Determine the [X, Y] coordinate at the center of the cell enclosing the given text.  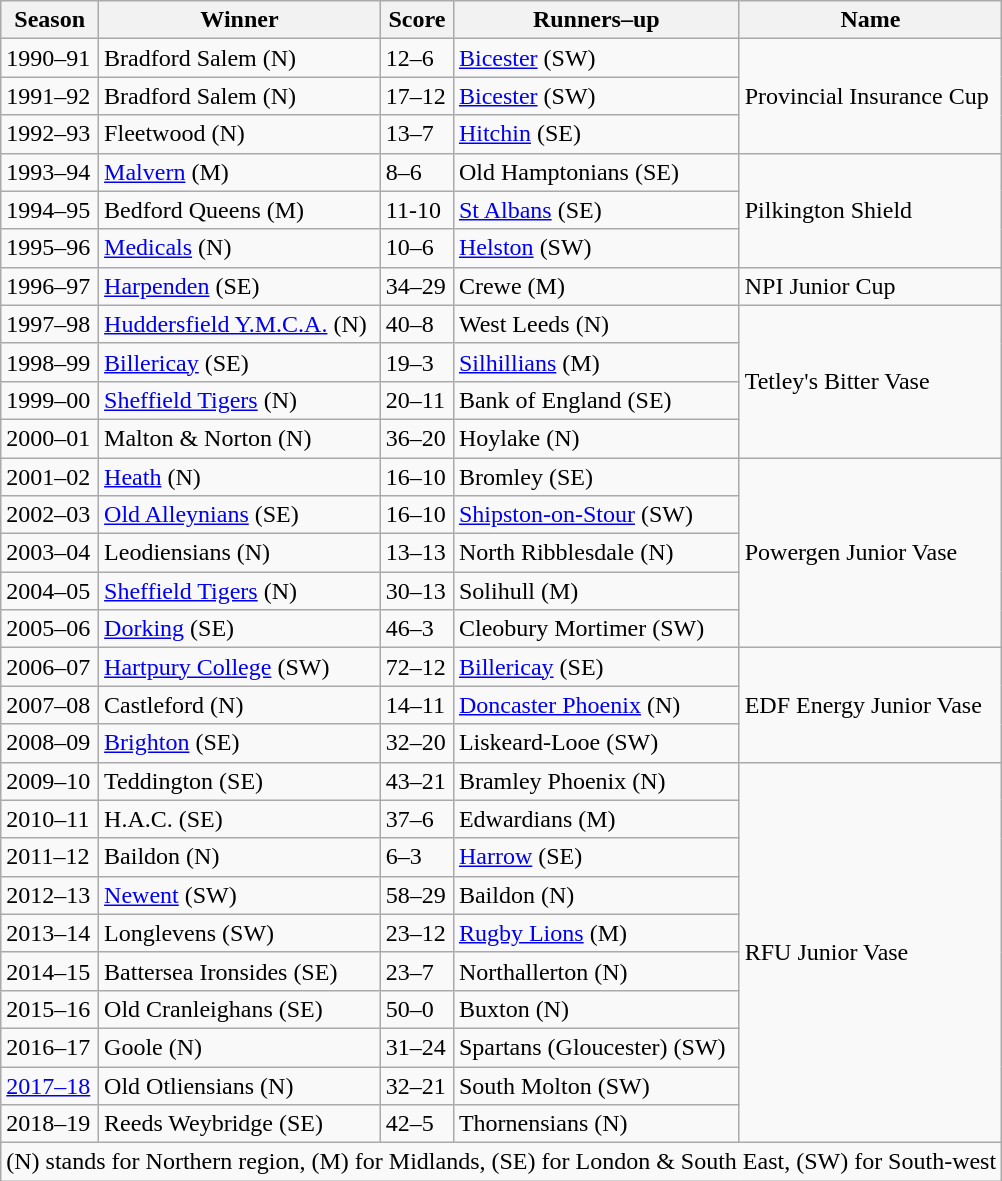
36–20 [416, 438]
32–21 [416, 1085]
20–11 [416, 400]
40–8 [416, 324]
Battersea Ironsides (SE) [240, 971]
Castleford (N) [240, 705]
NPI Junior Cup [870, 286]
Teddington (SE) [240, 781]
1993–94 [50, 172]
Crewe (M) [596, 286]
Winner [240, 20]
13–13 [416, 553]
1990–91 [50, 58]
Old Alleynians (SE) [240, 515]
2012–13 [50, 895]
Fleetwood (N) [240, 134]
Spartans (Gloucester) (SW) [596, 1047]
2015–16 [50, 1009]
Old Cranleighans (SE) [240, 1009]
Edwardians (M) [596, 819]
Harpenden (SE) [240, 286]
Pilkington Shield [870, 210]
2008–09 [50, 743]
2001–02 [50, 477]
2018–19 [50, 1124]
Reeds Weybridge (SE) [240, 1124]
Silhillians (M) [596, 362]
2014–15 [50, 971]
23–7 [416, 971]
2005–06 [50, 629]
H.A.C. (SE) [240, 819]
58–29 [416, 895]
Malton & Norton (N) [240, 438]
1994–95 [50, 210]
1995–96 [50, 248]
2007–08 [50, 705]
1999–00 [50, 400]
Rugby Lions (M) [596, 933]
14–11 [416, 705]
31–24 [416, 1047]
13–7 [416, 134]
1991–92 [50, 96]
37–6 [416, 819]
2013–14 [50, 933]
2003–04 [50, 553]
Bromley (SE) [596, 477]
Longlevens (SW) [240, 933]
Season [50, 20]
72–12 [416, 667]
1998–99 [50, 362]
Hoylake (N) [596, 438]
Brighton (SE) [240, 743]
Goole (N) [240, 1047]
17–12 [416, 96]
34–29 [416, 286]
11-10 [416, 210]
19–3 [416, 362]
23–12 [416, 933]
South Molton (SW) [596, 1085]
2004–05 [50, 591]
Powergen Junior Vase [870, 553]
Liskeard-Looe (SW) [596, 743]
Name [870, 20]
32–20 [416, 743]
Provincial Insurance Cup [870, 96]
Thornensians (N) [596, 1124]
2016–17 [50, 1047]
Runners–up [596, 20]
2011–12 [50, 857]
50–0 [416, 1009]
2010–11 [50, 819]
6–3 [416, 857]
EDF Energy Junior Vase [870, 705]
Dorking (SE) [240, 629]
Buxton (N) [596, 1009]
Huddersfield Y.M.C.A. (N) [240, 324]
Hartpury College (SW) [240, 667]
1996–97 [50, 286]
Newent (SW) [240, 895]
Score [416, 20]
1997–98 [50, 324]
Old Otliensians (N) [240, 1085]
42–5 [416, 1124]
2002–03 [50, 515]
Hitchin (SE) [596, 134]
RFU Junior Vase [870, 952]
2009–10 [50, 781]
2017–18 [50, 1085]
Tetley's Bitter Vase [870, 381]
Bedford Queens (M) [240, 210]
12–6 [416, 58]
Bank of England (SE) [596, 400]
Northallerton (N) [596, 971]
North Ribblesdale (N) [596, 553]
Medicals (N) [240, 248]
Harrow (SE) [596, 857]
West Leeds (N) [596, 324]
St Albans (SE) [596, 210]
Old Hamptonians (SE) [596, 172]
Doncaster Phoenix (N) [596, 705]
2000–01 [50, 438]
43–21 [416, 781]
Cleobury Mortimer (SW) [596, 629]
10–6 [416, 248]
2006–07 [50, 667]
Helston (SW) [596, 248]
Bramley Phoenix (N) [596, 781]
8–6 [416, 172]
46–3 [416, 629]
Heath (N) [240, 477]
(N) stands for Northern region, (M) for Midlands, (SE) for London & South East, (SW) for South-west [502, 1162]
1992–93 [50, 134]
Shipston-on-Stour (SW) [596, 515]
Malvern (M) [240, 172]
Solihull (M) [596, 591]
Leodiensians (N) [240, 553]
30–13 [416, 591]
